For the text-containing cell, return its midpoint in [x, y] coordinate format. 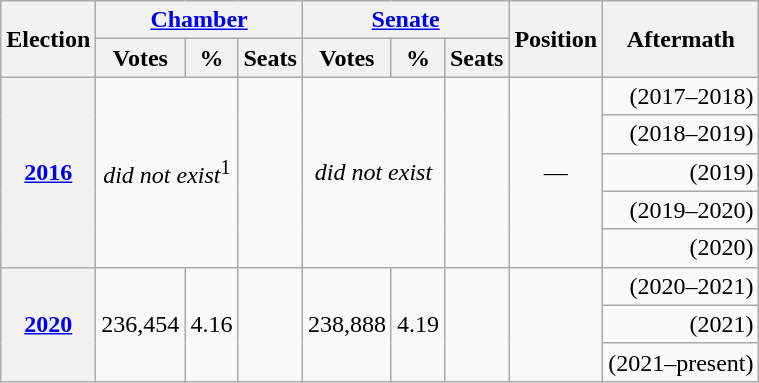
Senate [406, 20]
(2020–2021) [681, 286]
(2021) [681, 324]
236,454 [140, 324]
2020 [48, 324]
4.19 [418, 324]
(2018–2019) [681, 134]
(2020) [681, 248]
did not exist [373, 172]
Aftermath [681, 39]
4.16 [212, 324]
(2019–2020) [681, 210]
— [556, 172]
Chamber [200, 20]
(2019) [681, 172]
(2021–present) [681, 362]
2016 [48, 172]
did not exist1 [167, 172]
Election [48, 39]
(2017–2018) [681, 96]
238,888 [346, 324]
Position [556, 39]
